Search for the cell housing the specified text and yield its [x, y] center coordinate. 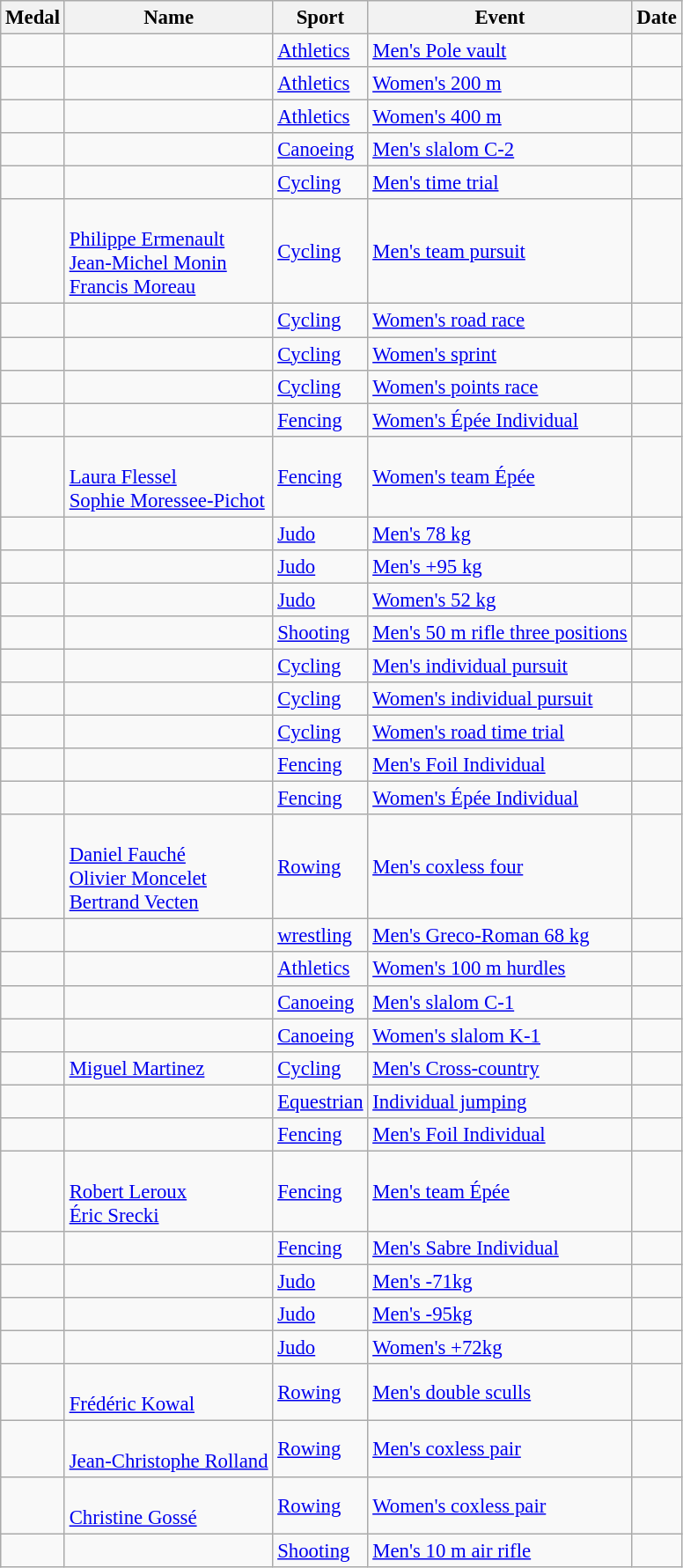
Individual jumping [500, 1101]
Frédéric Kowal [168, 1393]
Men's 50 m rifle three positions [500, 633]
Name [168, 18]
Date [657, 18]
Jean-Christophe Rolland [168, 1449]
Event [500, 18]
Robert LerouxÉric Srecki [168, 1191]
Men's -71kg [500, 1281]
Men's +95 kg [500, 567]
Men's team Épée [500, 1191]
Men's coxless pair [500, 1449]
Men's individual pursuit [500, 666]
Men's Greco-Roman 68 kg [500, 936]
wrestling [320, 936]
Women's road time trial [500, 732]
Miguel Martinez [168, 1068]
Women's 52 kg [500, 600]
Women's individual pursuit [500, 699]
Men's Pole vault [500, 51]
Women's 400 m [500, 117]
Women's +72kg [500, 1348]
Women's team Épée [500, 476]
Christine Gossé [168, 1505]
Men's 10 m air rifle [500, 1551]
Men's double sculls [500, 1393]
Men's coxless four [500, 866]
Medal [33, 18]
Men's Cross-country [500, 1068]
Men's slalom C-1 [500, 1002]
Men's slalom C-2 [500, 150]
Daniel FauchéOlivier MonceletBertrand Vecten [168, 866]
Women's slalom K-1 [500, 1035]
Men's -95kg [500, 1314]
Equestrian [320, 1101]
Women's 100 m hurdles [500, 969]
Women's road race [500, 320]
Women's 200 m [500, 84]
Men's 78 kg [500, 534]
Men's team pursuit [500, 252]
Women's coxless pair [500, 1505]
Philippe ErmenaultJean-Michel MoninFrancis Moreau [168, 252]
Sport [320, 18]
Men's Sabre Individual [500, 1248]
Laura FlesselSophie Moressee-Pichot [168, 476]
Women's sprint [500, 354]
Men's time trial [500, 183]
Women's points race [500, 386]
